Capture the cell that displays the provided text and extract its (x, y) central coordinate. 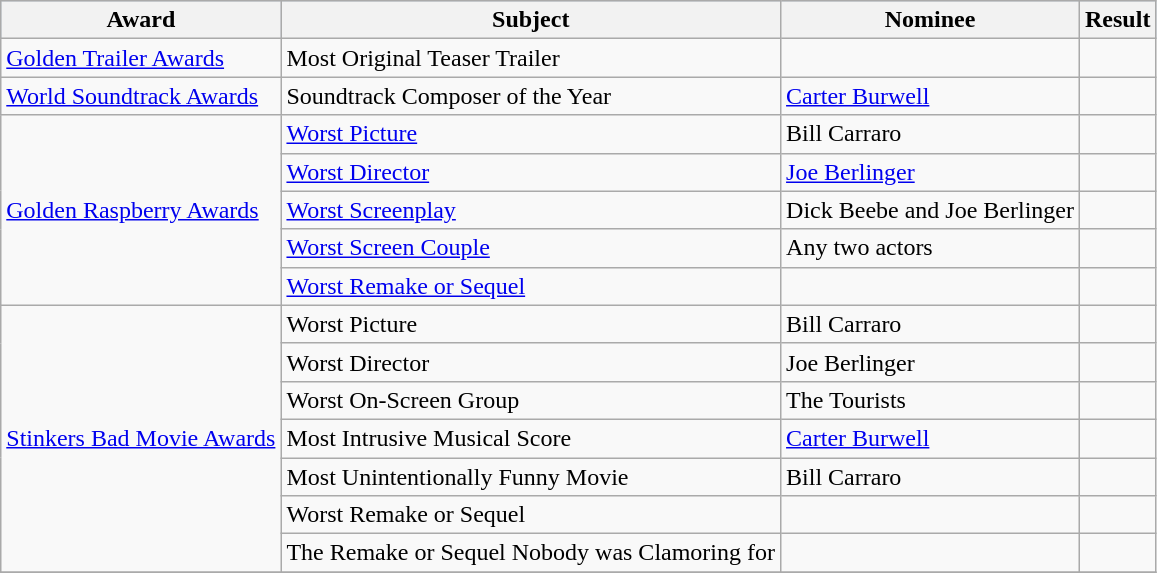
The Remake or Sequel Nobody was Clamoring for (531, 553)
Worst On-Screen Group (531, 400)
World Soundtrack Awards (141, 96)
Result (1118, 20)
Golden Trailer Awards (141, 58)
The Tourists (930, 400)
Subject (531, 20)
Golden Raspberry Awards (141, 210)
Dick Beebe and Joe Berlinger (930, 210)
Most Intrusive Musical Score (531, 438)
Worst Screenplay (531, 210)
Nominee (930, 20)
Soundtrack Composer of the Year (531, 96)
Most Unintentionally Funny Movie (531, 477)
Most Original Teaser Trailer (531, 58)
Any two actors (930, 248)
Worst Screen Couple (531, 248)
Award (141, 20)
Stinkers Bad Movie Awards (141, 438)
